Locate the cell with the specified text and output its [X, Y] center coordinate. 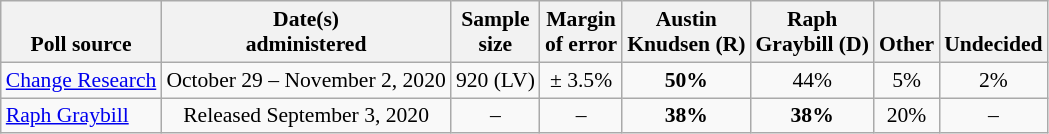
50% [686, 80]
Raph Graybill [82, 116]
2% [993, 80]
October 29 – November 2, 2020 [306, 80]
44% [812, 80]
Marginof error [581, 32]
920 (LV) [496, 80]
Date(s)administered [306, 32]
RaphGraybill (D) [812, 32]
Poll source [82, 32]
Other [906, 32]
AustinKnudsen (R) [686, 32]
20% [906, 116]
± 3.5% [581, 80]
Change Research [82, 80]
Released September 3, 2020 [306, 116]
5% [906, 80]
Samplesize [496, 32]
Undecided [993, 32]
